Return the [X, Y] coordinate for the center point of the cell that contains the specified text.  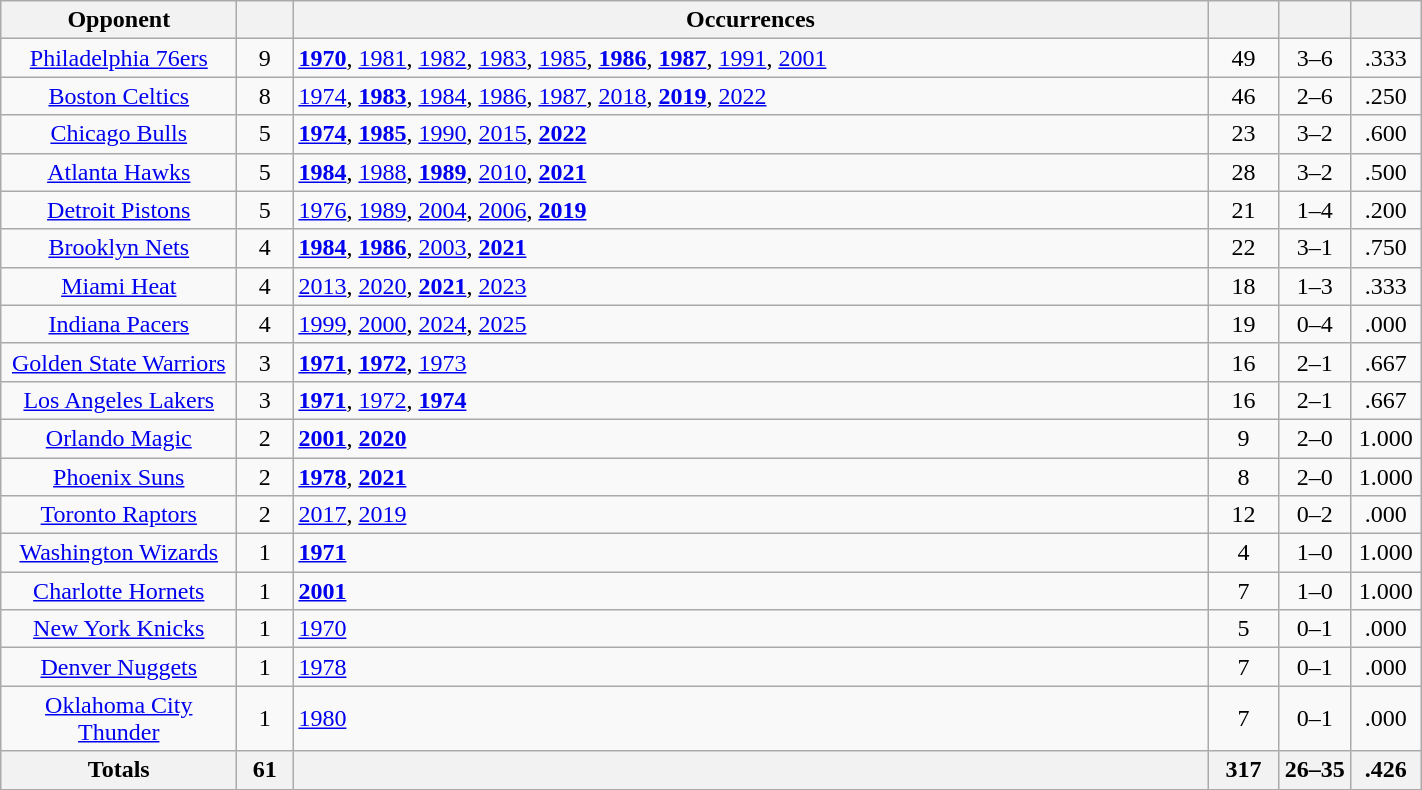
1984, 1988, 1989, 2010, 2021 [750, 172]
2001, 2020 [750, 438]
Miami Heat [119, 286]
19 [1244, 324]
49 [1244, 58]
2001 [750, 591]
1978, 2021 [750, 477]
3–1 [1314, 248]
1980 [750, 718]
2013, 2020, 2021, 2023 [750, 286]
22 [1244, 248]
Philadelphia 76ers [119, 58]
Atlanta Hawks [119, 172]
1984, 1986, 2003, 2021 [750, 248]
0–4 [1314, 324]
Toronto Raptors [119, 515]
Denver Nuggets [119, 667]
New York Knicks [119, 629]
.250 [1386, 96]
Charlotte Hornets [119, 591]
1970, 1981, 1982, 1983, 1985, 1986, 1987, 1991, 2001 [750, 58]
Totals [119, 770]
1–3 [1314, 286]
.200 [1386, 210]
Washington Wizards [119, 553]
1976, 1989, 2004, 2006, 2019 [750, 210]
Detroit Pistons [119, 210]
1999, 2000, 2024, 2025 [750, 324]
26–35 [1314, 770]
18 [1244, 286]
Occurrences [750, 20]
.750 [1386, 248]
.426 [1386, 770]
1971 [750, 553]
1971, 1972, 1973 [750, 362]
3–6 [1314, 58]
.600 [1386, 134]
Los Angeles Lakers [119, 400]
1970 [750, 629]
Oklahoma City Thunder [119, 718]
Orlando Magic [119, 438]
23 [1244, 134]
0–2 [1314, 515]
61 [265, 770]
1978 [750, 667]
12 [1244, 515]
1974, 1983, 1984, 1986, 1987, 2018, 2019, 2022 [750, 96]
Opponent [119, 20]
2–6 [1314, 96]
Boston Celtics [119, 96]
Phoenix Suns [119, 477]
46 [1244, 96]
Indiana Pacers [119, 324]
.500 [1386, 172]
28 [1244, 172]
317 [1244, 770]
1–4 [1314, 210]
1974, 1985, 1990, 2015, 2022 [750, 134]
2017, 2019 [750, 515]
21 [1244, 210]
Chicago Bulls [119, 134]
1971, 1972, 1974 [750, 400]
Golden State Warriors [119, 362]
Brooklyn Nets [119, 248]
